Output the (X, Y) coordinate of the center of the cell containing the given text.  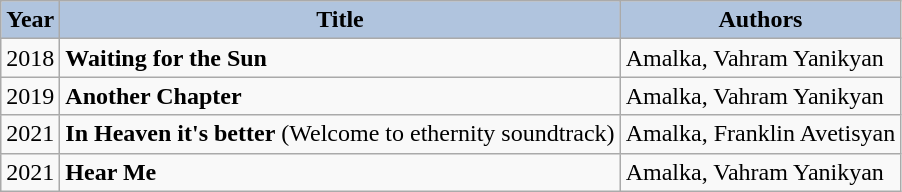
Hear Me (340, 172)
Amalka, Franklin Avetisyan (760, 134)
In Heaven it's better (Welcome to ethernity soundtrack) (340, 134)
2019 (30, 96)
Authors (760, 20)
Year (30, 20)
Waiting for the Sun (340, 58)
Another Chapter (340, 96)
2018 (30, 58)
Title (340, 20)
